Locate the cell with the specified text and output its (x, y) center coordinate. 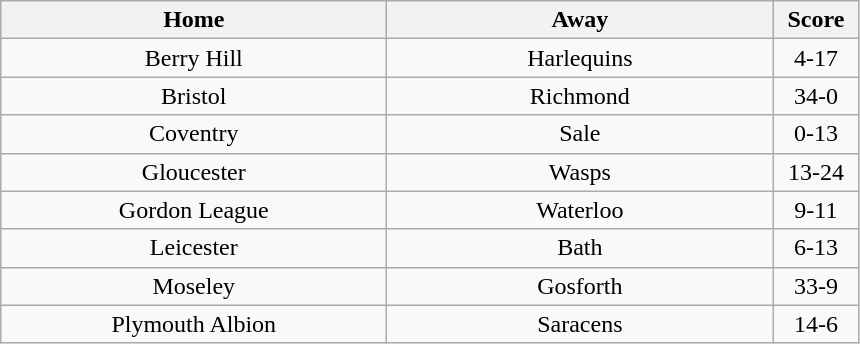
6-13 (816, 248)
Bath (580, 248)
Gloucester (194, 172)
Leicester (194, 248)
Gordon League (194, 210)
Score (816, 20)
Bristol (194, 96)
Moseley (194, 286)
Richmond (580, 96)
4-17 (816, 58)
Berry Hill (194, 58)
0-13 (816, 134)
14-6 (816, 324)
13-24 (816, 172)
Wasps (580, 172)
Home (194, 20)
34-0 (816, 96)
Away (580, 20)
Plymouth Albion (194, 324)
Sale (580, 134)
Saracens (580, 324)
Waterloo (580, 210)
33-9 (816, 286)
Gosforth (580, 286)
Harlequins (580, 58)
Coventry (194, 134)
9-11 (816, 210)
